Extract the [X, Y] coordinate from the center of the cell holding the provided text.  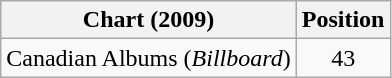
Chart (2009) [149, 20]
Canadian Albums (Billboard) [149, 58]
43 [343, 58]
Position [343, 20]
